Detect which cell encompasses the target text, then output its (X, Y) center coordinate. 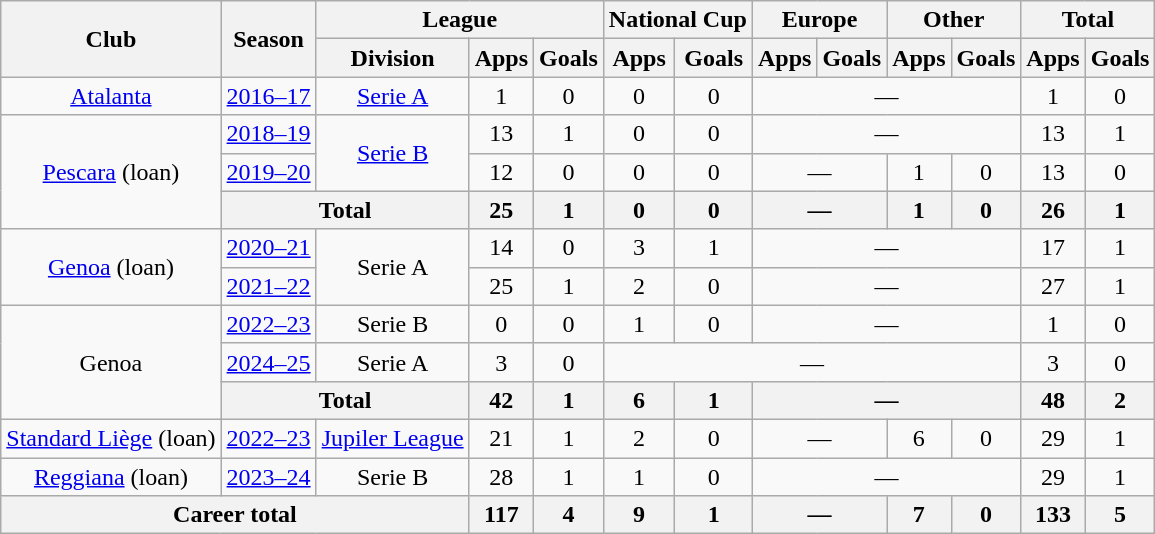
Europe (819, 20)
Career total (235, 515)
Genoa (loan) (111, 267)
117 (501, 515)
Pescara (loan) (111, 172)
2019–20 (268, 172)
Division (392, 58)
2018–19 (268, 134)
4 (569, 515)
7 (919, 515)
5 (1120, 515)
Reggiana (loan) (111, 477)
2023–24 (268, 477)
2024–25 (268, 362)
2016–17 (268, 96)
42 (501, 400)
27 (1053, 286)
9 (639, 515)
133 (1053, 515)
2021–22 (268, 286)
Jupiler League (392, 438)
48 (1053, 400)
21 (501, 438)
12 (501, 172)
26 (1053, 210)
National Cup (678, 20)
Standard Liège (loan) (111, 438)
17 (1053, 248)
Club (111, 39)
14 (501, 248)
2020–21 (268, 248)
28 (501, 477)
Season (268, 39)
Other (954, 20)
Genoa (111, 362)
League (460, 20)
Atalanta (111, 96)
